From the cell containing the given text, extract its center point as (X, Y) coordinate. 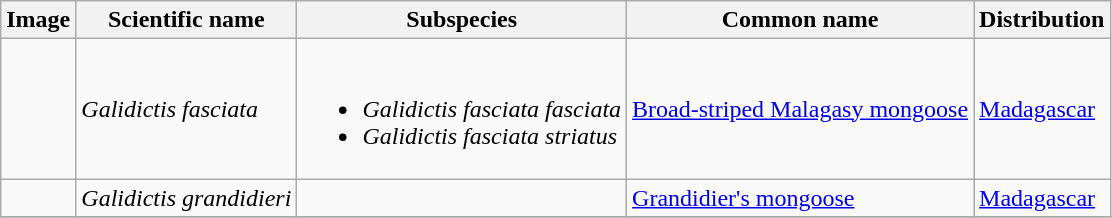
Scientific name (186, 20)
Galidictis fasciata fasciataGalidictis fasciata striatus (462, 109)
Image (38, 20)
Common name (800, 20)
Subspecies (462, 20)
Grandidier's mongoose (800, 198)
Distribution (1042, 20)
Galidictis grandidieri (186, 198)
Broad-striped Malagasy mongoose (800, 109)
Galidictis fasciata (186, 109)
